Scan for the cell matching the given text and deliver its (X, Y) coordinate at center. 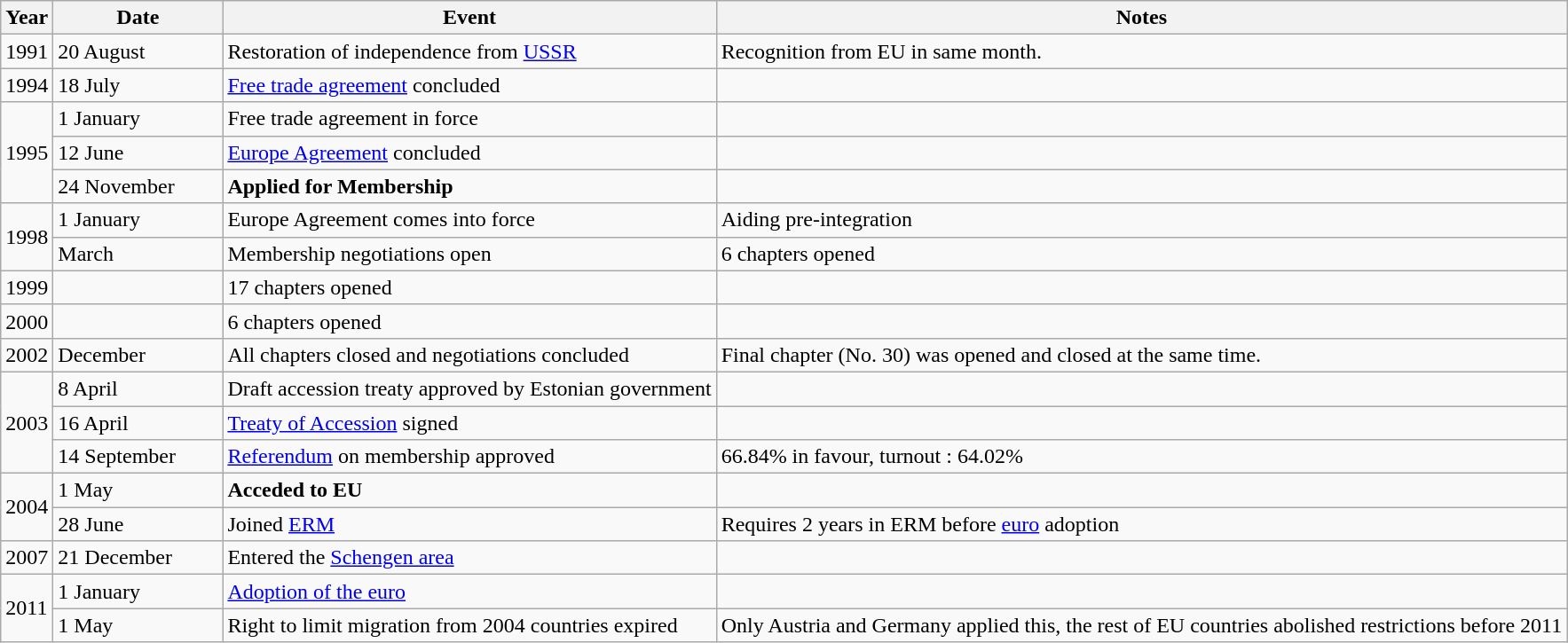
Entered the Schengen area (469, 558)
December (138, 355)
Notes (1141, 18)
24 November (138, 186)
18 July (138, 85)
21 December (138, 558)
1998 (27, 237)
8 April (138, 388)
March (138, 254)
Draft accession treaty approved by Estonian government (469, 388)
Membership negotiations open (469, 254)
28 June (138, 524)
Right to limit migration from 2004 countries expired (469, 625)
66.84% in favour, turnout : 64.02% (1141, 457)
Date (138, 18)
Requires 2 years in ERM before euro adoption (1141, 524)
1991 (27, 51)
2004 (27, 507)
2003 (27, 422)
Year (27, 18)
Event (469, 18)
2000 (27, 321)
Joined ERM (469, 524)
2007 (27, 558)
All chapters closed and negotiations concluded (469, 355)
Aiding pre-integration (1141, 220)
Europe Agreement comes into force (469, 220)
2011 (27, 608)
12 June (138, 153)
17 chapters opened (469, 287)
Only Austria and Germany applied this, the rest of EU countries abolished restrictions before 2011 (1141, 625)
Free trade agreement in force (469, 119)
Referendum on membership approved (469, 457)
Treaty of Accession signed (469, 423)
1999 (27, 287)
Europe Agreement concluded (469, 153)
Free trade agreement concluded (469, 85)
Recognition from EU in same month. (1141, 51)
20 August (138, 51)
Adoption of the euro (469, 592)
1994 (27, 85)
1995 (27, 153)
14 September (138, 457)
Applied for Membership (469, 186)
Restoration of independence from USSR (469, 51)
16 April (138, 423)
Final chapter (No. 30) was opened and closed at the same time. (1141, 355)
2002 (27, 355)
Acceded to EU (469, 490)
